Detect which cell encompasses the target text, then output its (X, Y) center coordinate. 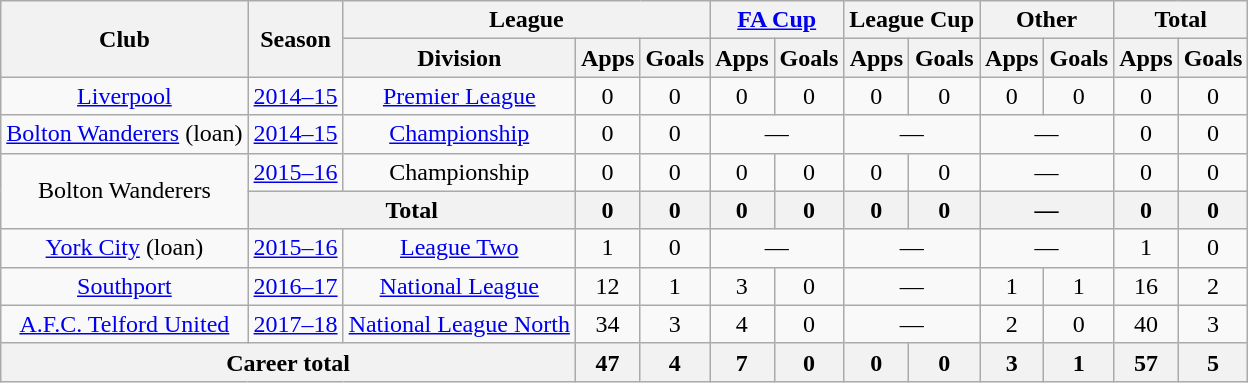
Premier League (459, 96)
5 (1213, 362)
40 (1146, 324)
Season (296, 39)
57 (1146, 362)
League Two (459, 248)
34 (607, 324)
Bolton Wanderers (loan) (124, 134)
Career total (288, 362)
A.F.C. Telford United (124, 324)
League (526, 20)
Division (459, 58)
Southport (124, 286)
FA Cup (777, 20)
National League North (459, 324)
12 (607, 286)
Club (124, 39)
National League (459, 286)
47 (607, 362)
York City (loan) (124, 248)
16 (1146, 286)
Bolton Wanderers (124, 191)
7 (742, 362)
League Cup (912, 20)
Liverpool (124, 96)
Other (1047, 20)
2016–17 (296, 286)
2017–18 (296, 324)
